From the cell containing the given text, extract its center point as [X, Y] coordinate. 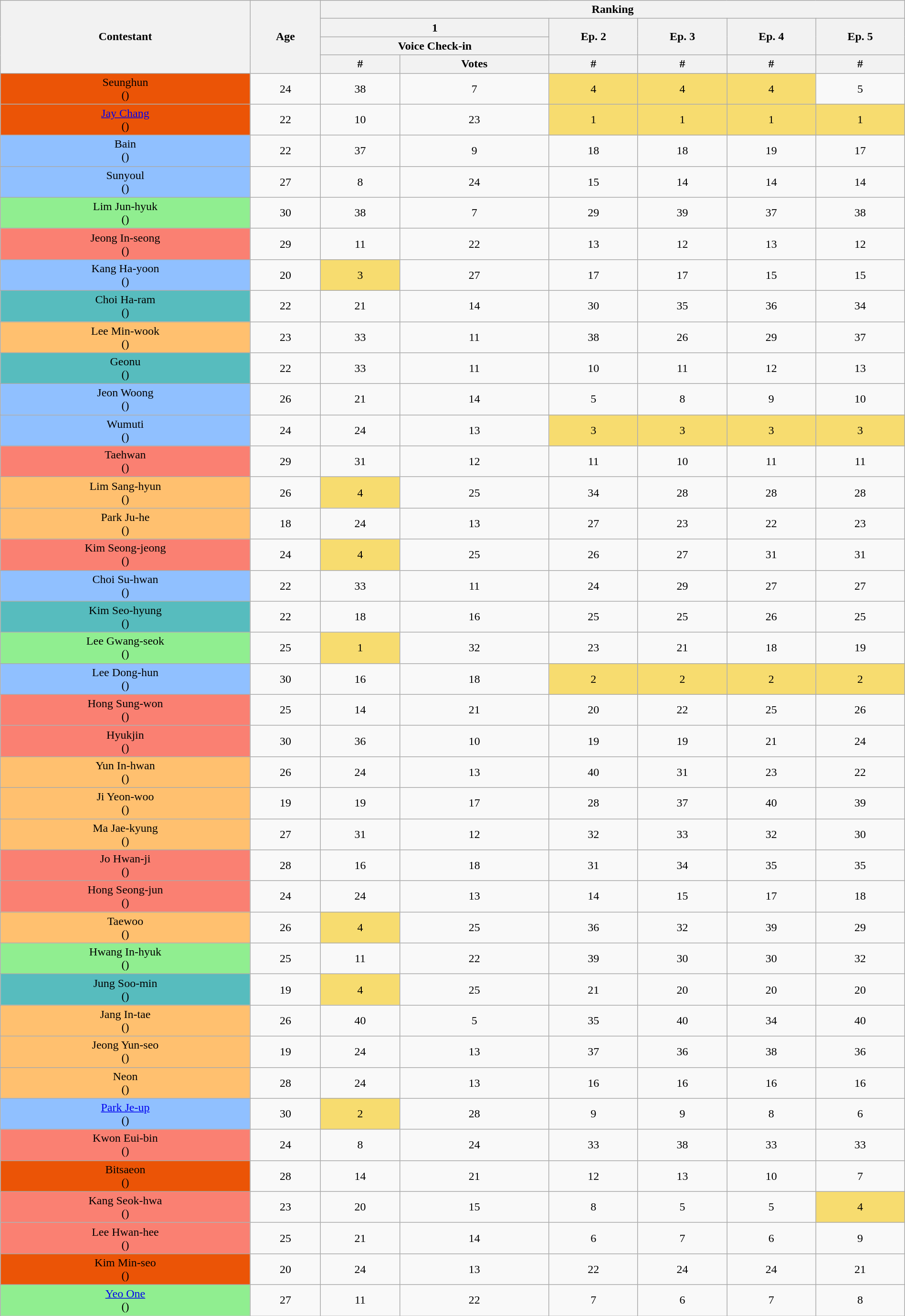
Jung Soo-min() [125, 989]
Jo Hwan-ji() [125, 865]
Seunghun() [125, 89]
Jeong Yun-seo() [125, 1051]
Jeong In-seong() [125, 244]
Jay Chang() [125, 119]
Choi Ha-ram() [125, 306]
Jeon Woong() [125, 399]
Age [285, 37]
Lee Gwang-seok() [125, 647]
Lim Sang-hyun() [125, 493]
Ji Yeon-woo() [125, 803]
Lim Jun-hyuk() [125, 213]
Hwang In-hyuk() [125, 959]
Yun In-hwan() [125, 772]
Ranking [613, 10]
Hong Seong-jun() [125, 897]
Kang Ha-yoon() [125, 275]
Hong Sung-won() [125, 710]
Ep. 5 [860, 37]
Kim Min-seo() [125, 1269]
Bain() [125, 151]
Jang In-tae() [125, 1021]
Sunyoul() [125, 181]
Taehwan() [125, 461]
Votes [474, 64]
Kim Seo-hyung() [125, 617]
Neon() [125, 1083]
Kim Seong-jeong() [125, 555]
Voice Check-in [435, 46]
Wumuti() [125, 431]
Ep. 3 [682, 37]
Kwon Eui-bin() [125, 1145]
Ep. 4 [771, 37]
Kang Seok-hwa() [125, 1207]
Contestant [125, 37]
Ma Jae-kyung() [125, 834]
Park Je-up() [125, 1114]
Yeo One() [125, 1300]
Lee Dong-hun() [125, 679]
Hyukjin() [125, 741]
Park Ju-he() [125, 523]
Choi Su-hwan() [125, 585]
Lee Hwan-hee() [125, 1238]
Bitsaeon() [125, 1176]
Geonu() [125, 369]
Ep. 2 [593, 37]
Lee Min-wook() [125, 337]
Taewoo() [125, 927]
